Detect which cell encompasses the target text, then output its [x, y] center coordinate. 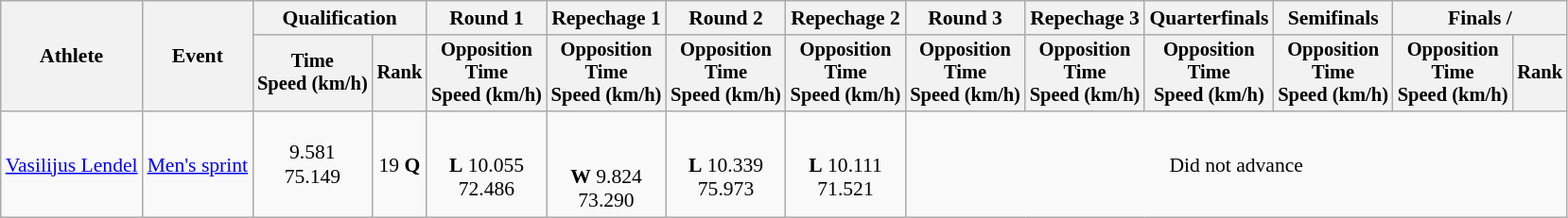
Quarterfinals [1209, 18]
Finals / [1480, 18]
9.58175.149 [312, 164]
L 10.11171.521 [845, 164]
Vasilijus Lendel [72, 164]
L 10.05572.486 [486, 164]
Men's sprint [199, 164]
TimeSpeed (km/h) [312, 74]
Repechage 3 [1086, 18]
Qualification [340, 18]
Event [199, 57]
Round 2 [726, 18]
L 10.33975.973 [726, 164]
W 9.82473.290 [607, 164]
Round 3 [965, 18]
Round 1 [486, 18]
Repechage 2 [845, 18]
Repechage 1 [607, 18]
Did not advance [1236, 164]
Athlete [72, 57]
Semifinals [1333, 18]
19 Q [400, 164]
